Capture the cell that displays the provided text and extract its (x, y) central coordinate. 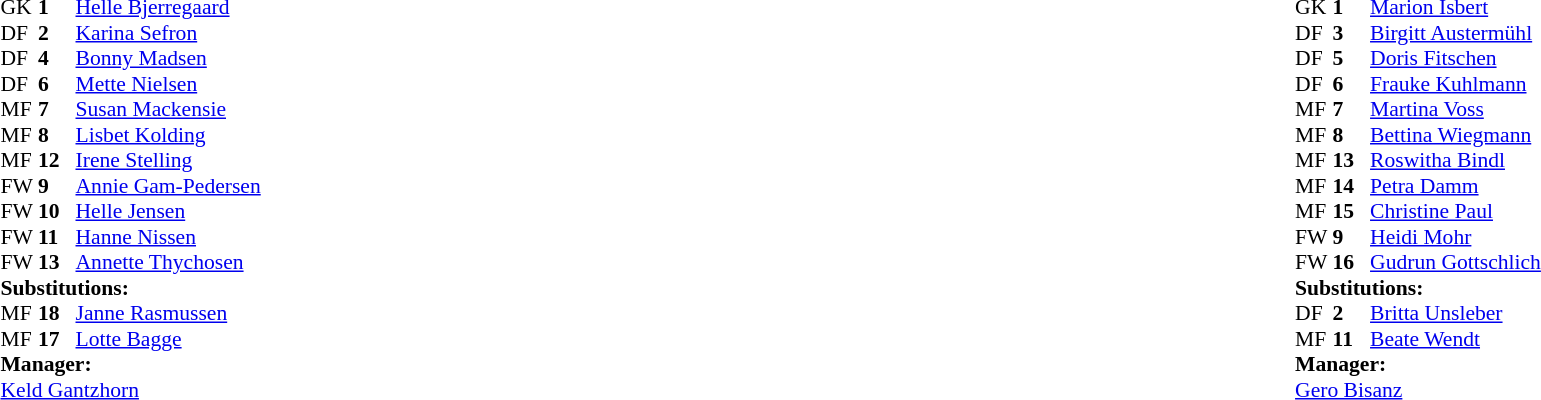
Lotte Bagge (168, 339)
10 (57, 211)
Beate Wendt (1456, 339)
Britta Unsleber (1456, 313)
17 (57, 339)
Helle Jensen (168, 211)
Janne Rasmussen (168, 313)
Christine Paul (1456, 211)
Roswitha Bindl (1456, 161)
14 (1352, 186)
15 (1352, 211)
Frauke Kuhlmann (1456, 84)
Irene Stelling (168, 161)
Heidi Mohr (1456, 237)
Birgitt Austermühl (1456, 33)
Susan Mackensie (168, 109)
Lisbet Kolding (168, 135)
Gudrun Gottschlich (1456, 263)
Martina Voss (1456, 109)
12 (57, 161)
Karina Sefron (168, 33)
Petra Damm (1456, 186)
Annette Thychosen (168, 263)
5 (1352, 59)
Annie Gam-Pedersen (168, 186)
Mette Nielsen (168, 84)
Hanne Nissen (168, 237)
Bettina Wiegmann (1456, 135)
16 (1352, 263)
3 (1352, 33)
4 (57, 59)
Bonny Madsen (168, 59)
Doris Fitschen (1456, 59)
18 (57, 313)
